Search for the cell housing the specified text and yield its (X, Y) center coordinate. 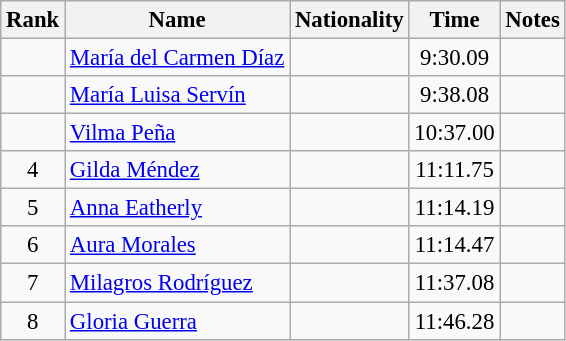
Gloria Guerra (178, 321)
Aura Morales (178, 245)
Nationality (350, 20)
María del Carmen Díaz (178, 58)
Time (454, 20)
11:14.19 (454, 208)
4 (33, 170)
11:14.47 (454, 245)
11:46.28 (454, 321)
Notes (532, 20)
5 (33, 208)
Rank (33, 20)
7 (33, 283)
8 (33, 321)
Milagros Rodríguez (178, 283)
9:30.09 (454, 58)
Anna Eatherly (178, 208)
Vilma Peña (178, 133)
María Luisa Servín (178, 95)
11:37.08 (454, 283)
10:37.00 (454, 133)
9:38.08 (454, 95)
6 (33, 245)
Name (178, 20)
Gilda Méndez (178, 170)
11:11.75 (454, 170)
